Capture the cell that displays the provided text and extract its [X, Y] central coordinate. 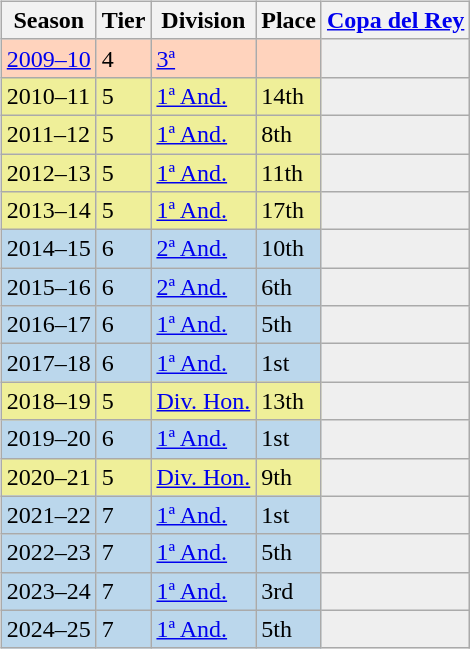
Division [204, 20]
2014–15 [48, 249]
2022–23 [48, 553]
2017–18 [48, 363]
2012–13 [48, 173]
Place [289, 20]
9th [289, 477]
Season [48, 20]
2011–12 [48, 134]
4 [124, 58]
11th [289, 173]
3ª [204, 58]
2010–11 [48, 96]
2016–17 [48, 325]
2015–16 [48, 287]
2019–20 [48, 439]
2009–10 [48, 58]
2021–22 [48, 515]
2013–14 [48, 211]
2024–25 [48, 629]
Tier [124, 20]
17th [289, 211]
14th [289, 96]
3rd [289, 591]
2023–24 [48, 591]
13th [289, 401]
Copa del Rey [395, 20]
2018–19 [48, 401]
10th [289, 249]
8th [289, 134]
6th [289, 287]
2020–21 [48, 477]
